Extract the [X, Y] coordinate from the center of the cell holding the provided text.  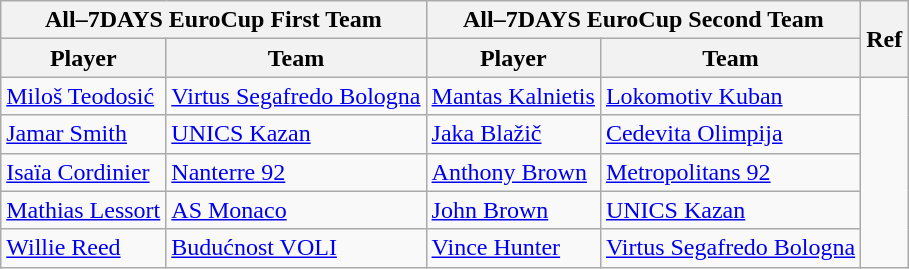
Nanterre 92 [296, 172]
Miloš Teodosić [84, 96]
Jaka Blažič [513, 134]
Budućnost VOLI [296, 248]
Vince Hunter [513, 248]
Mathias Lessort [84, 210]
Cedevita Olimpija [730, 134]
Mantas Kalnietis [513, 96]
Metropolitans 92 [730, 172]
Willie Reed [84, 248]
John Brown [513, 210]
Ref [884, 39]
Isaïa Cordinier [84, 172]
Jamar Smith [84, 134]
AS Monaco [296, 210]
All–7DAYS EuroCup Second Team [644, 20]
Anthony Brown [513, 172]
Lokomotiv Kuban [730, 96]
All–7DAYS EuroCup First Team [214, 20]
